Extract the [X, Y] coordinate from the center of the cell holding the provided text.  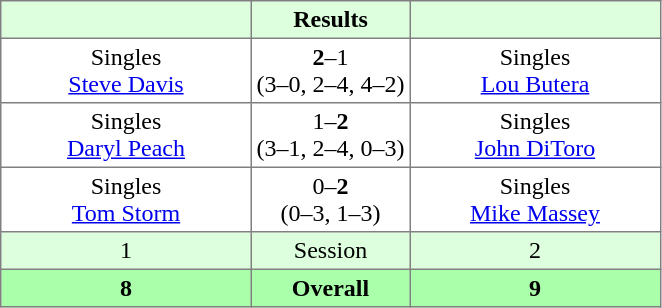
Results [330, 20]
SinglesLou Butera [535, 70]
SinglesJohn DiToro [535, 135]
1–2(3–1, 2–4, 0–3) [330, 135]
SinglesTom Storm [126, 199]
8 [126, 288]
2 [535, 251]
SinglesSteve Davis [126, 70]
9 [535, 288]
Overall [330, 288]
SinglesMike Massey [535, 199]
2–1(3–0, 2–4, 4–2) [330, 70]
1 [126, 251]
Session [330, 251]
SinglesDaryl Peach [126, 135]
0–2(0–3, 1–3) [330, 199]
